Return the (X, Y) coordinate for the center point of the cell that contains the specified text.  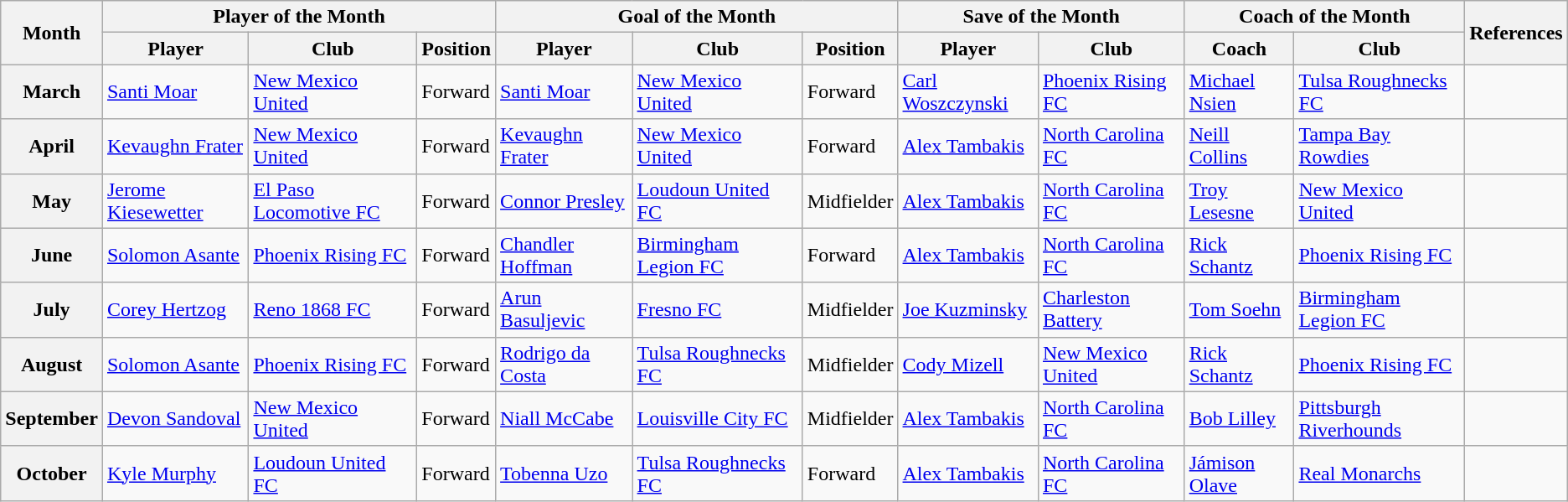
July (52, 310)
Chandler Hoffman (565, 255)
Devon Sandoval (175, 419)
Bob Lilley (1240, 419)
Real Monarchs (1380, 473)
Cody Mizell (968, 364)
Charleston Battery (1111, 310)
Tom Soehn (1240, 310)
Pittsburgh Riverhounds (1380, 419)
Jerome Kiesewetter (175, 201)
Coach (1240, 49)
April (52, 146)
Troy Lesesne (1240, 201)
Joe Kuzminsky (968, 310)
March (52, 92)
Louisville City FC (717, 419)
Reno 1868 FC (333, 310)
Tobenna Uzo (565, 473)
Fresno FC (717, 310)
Michael Nsien (1240, 92)
August (52, 364)
Niall McCabe (565, 419)
Corey Hertzog (175, 310)
October (52, 473)
Connor Presley (565, 201)
June (52, 255)
Arun Basuljevic (565, 310)
Neill Collins (1240, 146)
Rodrigo da Costa (565, 364)
Save of the Month (1041, 17)
Player of the Month (298, 17)
Kyle Murphy (175, 473)
September (52, 419)
El Paso Locomotive FC (333, 201)
Carl Woszczynski (968, 92)
May (52, 201)
Goal of the Month (697, 17)
Jámison Olave (1240, 473)
Month (52, 33)
Tampa Bay Rowdies (1380, 146)
References (1516, 33)
Coach of the Month (1324, 17)
